Pinpoint the cell where the given text exists, returning its [X, Y] midpoint coordinate. 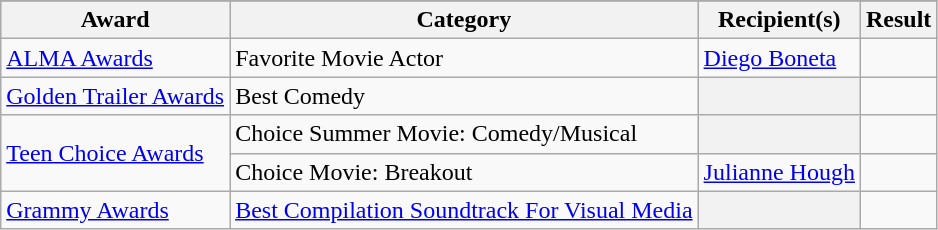
Teen Choice Awards [116, 153]
Result [898, 20]
Choice Movie: Breakout [464, 172]
ALMA Awards [116, 58]
Best Comedy [464, 96]
Category [464, 20]
Choice Summer Movie: Comedy/Musical [464, 134]
Best Compilation Soundtrack For Visual Media [464, 210]
Diego Boneta [779, 58]
Award [116, 20]
Grammy Awards [116, 210]
Recipient(s) [779, 20]
Julianne Hough [779, 172]
Favorite Movie Actor [464, 58]
Golden Trailer Awards [116, 96]
